Locate the cell with the specified text and output its (X, Y) center coordinate. 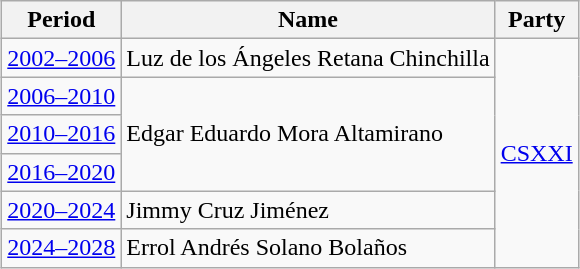
Errol Andrés Solano Bolaños (308, 248)
2020–2024 (62, 210)
2002–2006 (62, 58)
CSXXI (536, 153)
Edgar Eduardo Mora Altamirano (308, 134)
Party (536, 20)
Name (308, 20)
2010–2016 (62, 134)
2024–2028 (62, 248)
Luz de los Ángeles Retana Chinchilla (308, 58)
2016–2020 (62, 172)
Period (62, 20)
Jimmy Cruz Jiménez (308, 210)
2006–2010 (62, 96)
